From the cell containing the given text, extract its center point as (X, Y) coordinate. 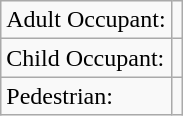
Pedestrian: (86, 96)
Child Occupant: (86, 58)
Adult Occupant: (86, 20)
